Provide the [X, Y] coordinate of the cell's center where the given text is located.  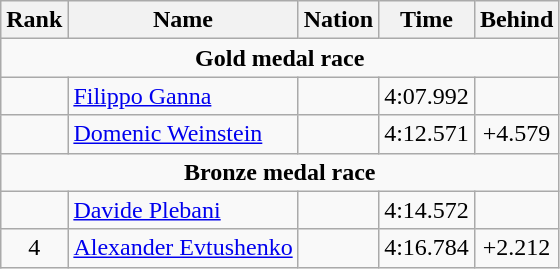
Rank [34, 20]
4 [34, 248]
Behind [516, 20]
4:12.571 [427, 134]
+4.579 [516, 134]
Nation [338, 20]
4:07.992 [427, 96]
Davide Plebani [183, 210]
Gold medal race [280, 58]
Time [427, 20]
Domenic Weinstein [183, 134]
4:16.784 [427, 248]
4:14.572 [427, 210]
Alexander Evtushenko [183, 248]
Bronze medal race [280, 172]
+2.212 [516, 248]
Filippo Ganna [183, 96]
Name [183, 20]
